From the cell containing the given text, extract its center point as [x, y] coordinate. 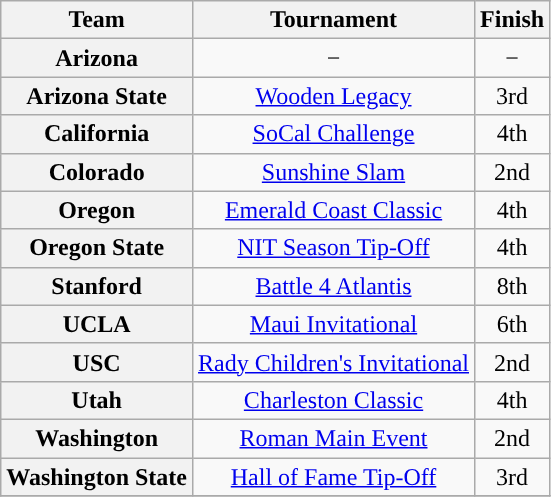
Maui Invitational [334, 324]
USC [97, 362]
Emerald Coast Classic [334, 210]
Battle 4 Atlantis [334, 286]
Arizona State [97, 96]
Wooden Legacy [334, 96]
Tournament [334, 20]
NIT Season Tip-Off [334, 248]
Washington [97, 438]
Sunshine Slam [334, 172]
Rady Children's Invitational [334, 362]
Washington State [97, 477]
Colorado [97, 172]
Hall of Fame Tip-Off [334, 477]
Oregon [97, 210]
California [97, 134]
Charleston Classic [334, 400]
UCLA [97, 324]
Roman Main Event [334, 438]
8th [512, 286]
SoCal Challenge [334, 134]
Utah [97, 400]
Stanford [97, 286]
Arizona [97, 58]
Team [97, 20]
6th [512, 324]
Oregon State [97, 248]
Finish [512, 20]
